Return [X, Y] of the center of cell containing provided text 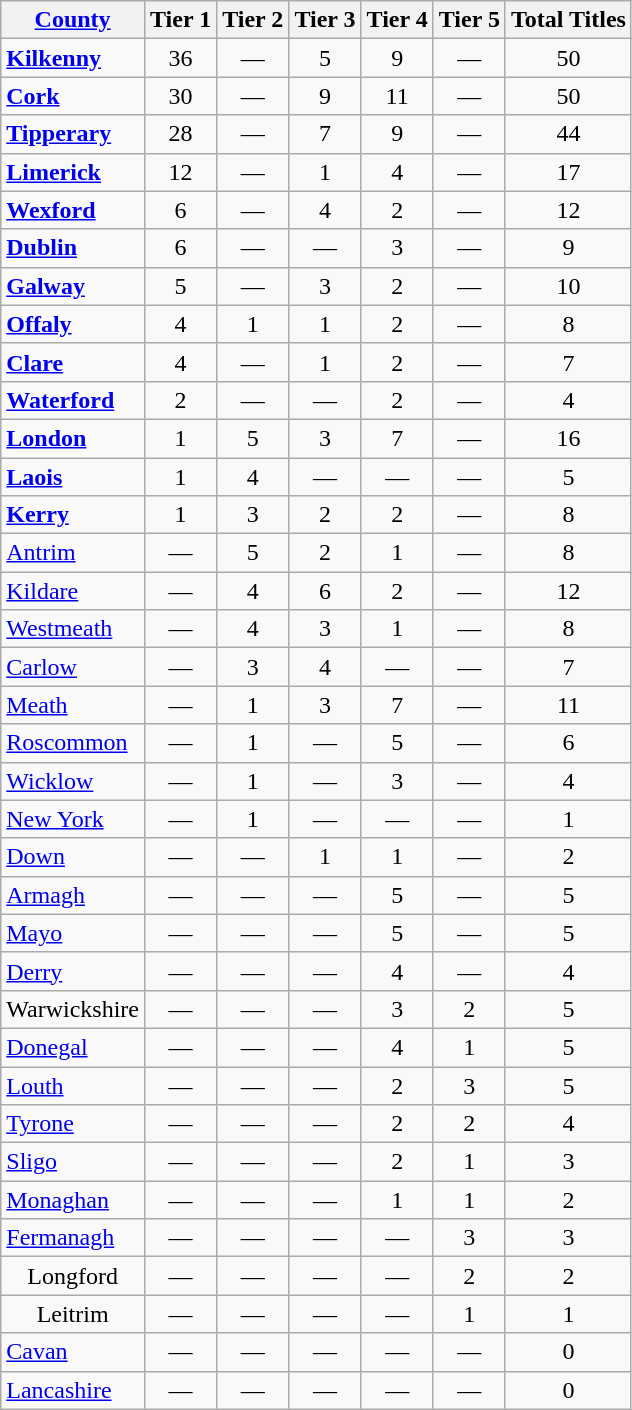
Total Titles [568, 20]
Laois [73, 477]
New York [73, 819]
Tier 2 [253, 20]
17 [568, 172]
Sligo [73, 1162]
Roscommon [73, 743]
Fermanagh [73, 1238]
Carlow [73, 667]
Galway [73, 286]
Longford [73, 1276]
Donegal [73, 1047]
Waterford [73, 400]
Cavan [73, 1352]
Kildare [73, 591]
16 [568, 438]
Clare [73, 362]
Kerry [73, 515]
Tipperary [73, 134]
London [73, 438]
10 [568, 286]
Tier 3 [325, 20]
Tier 4 [397, 20]
Leitrim [73, 1314]
Cork [73, 96]
Wicklow [73, 781]
Mayo [73, 933]
County [73, 20]
Antrim [73, 553]
Westmeath [73, 629]
Dublin [73, 248]
Louth [73, 1085]
Lancashire [73, 1390]
Wexford [73, 210]
Tier 5 [469, 20]
44 [568, 134]
Armagh [73, 895]
Tyrone [73, 1124]
Down [73, 857]
28 [180, 134]
30 [180, 96]
36 [180, 58]
Limerick [73, 172]
Monaghan [73, 1200]
Derry [73, 971]
Kilkenny [73, 58]
Tier 1 [180, 20]
Offaly [73, 324]
Warwickshire [73, 1009]
Meath [73, 705]
